Find where the given text appears and provide that cell's center as [X, Y] coordinate. 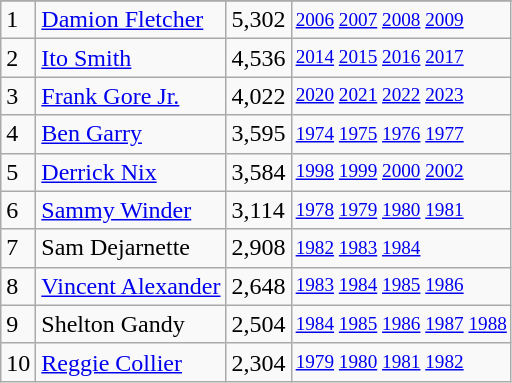
2020 2021 2022 2023 [401, 96]
1982 1983 1984 [401, 248]
5 [18, 172]
1983 1984 1985 1986 [401, 286]
Ito Smith [131, 58]
1998 1999 2000 2002 [401, 172]
2,304 [258, 362]
4,536 [258, 58]
Derrick Nix [131, 172]
1978 1979 1980 1981 [401, 210]
9 [18, 324]
1984 1985 1986 1987 1988 [401, 324]
4 [18, 134]
Sammy Winder [131, 210]
3,595 [258, 134]
2,648 [258, 286]
2014 2015 2016 2017 [401, 58]
Ben Garry [131, 134]
6 [18, 210]
10 [18, 362]
1974 1975 1976 1977 [401, 134]
3,114 [258, 210]
7 [18, 248]
4,022 [258, 96]
Shelton Gandy [131, 324]
2,504 [258, 324]
3,584 [258, 172]
2006 2007 2008 2009 [401, 20]
Frank Gore Jr. [131, 96]
3 [18, 96]
Sam Dejarnette [131, 248]
2 [18, 58]
1979 1980 1981 1982 [401, 362]
5,302 [258, 20]
Reggie Collier [131, 362]
1 [18, 20]
Vincent Alexander [131, 286]
8 [18, 286]
Damion Fletcher [131, 20]
2,908 [258, 248]
